Search for the cell housing the specified text and yield its (X, Y) center coordinate. 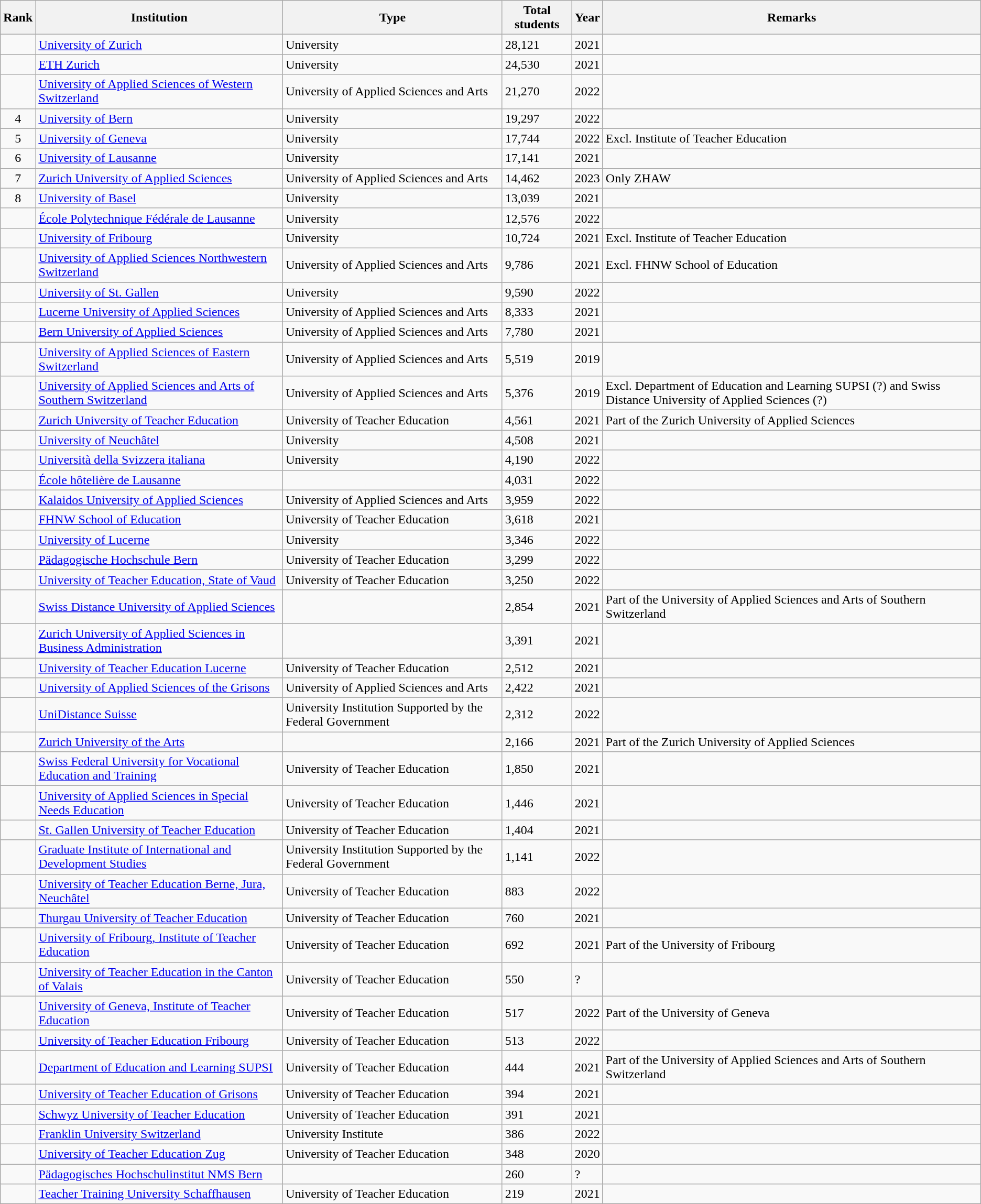
3,391 (537, 640)
5 (18, 138)
1,446 (537, 803)
9,590 (537, 292)
21,270 (537, 91)
13,039 (537, 198)
University of Geneva, Institute of Teacher Education (159, 1013)
Università della Svizzera italiana (159, 460)
883 (537, 891)
2,512 (537, 668)
2020 (587, 1154)
École Polytechnique Fédérale de Lausanne (159, 218)
Zurich University of Teacher Education (159, 420)
3,346 (537, 540)
Year (587, 18)
7,780 (537, 332)
7 (18, 178)
University of Geneva (159, 138)
Zurich University of the Arts (159, 742)
University of Zurich (159, 45)
3,299 (537, 560)
10,724 (537, 238)
University of Applied Sciences of the Grisons (159, 688)
Pädagogische Hochschule Bern (159, 560)
692 (537, 945)
Excl. Department of Education and Learning SUPSI (?) and Swiss Distance University of Applied Sciences (?) (791, 393)
24,530 (537, 64)
760 (537, 918)
St. Gallen University of Teacher Education (159, 830)
1,404 (537, 830)
University of Applied Sciences in Special Needs Education (159, 803)
University of Applied Sciences Northwestern Switzerland (159, 265)
4 (18, 118)
Kalaidos University of Applied Sciences (159, 500)
17,744 (537, 138)
University of Teacher Education of Grisons (159, 1094)
University of Applied Sciences of Western Switzerland (159, 91)
3,959 (537, 500)
550 (537, 979)
University of Basel (159, 198)
Franklin University Switzerland (159, 1134)
386 (537, 1134)
2,422 (537, 688)
Remarks (791, 18)
Swiss Distance University of Applied Sciences (159, 607)
2023 (587, 178)
513 (537, 1040)
University of Bern (159, 118)
Excl. FHNW School of Education (791, 265)
Swiss Federal University for Vocational Education and Training (159, 769)
Lucerne University of Applied Sciences (159, 312)
260 (537, 1174)
University of Teacher Education Fribourg (159, 1040)
Rank (18, 18)
Type (393, 18)
University of Teacher Education, State of Vaud (159, 579)
4,561 (537, 420)
University of Neuchâtel (159, 440)
1,850 (537, 769)
Part of the University of Fribourg (791, 945)
Bern University of Applied Sciences (159, 332)
5,519 (537, 359)
19,297 (537, 118)
University of Lausanne (159, 158)
348 (537, 1154)
University of Lucerne (159, 540)
University Institute (393, 1134)
Teacher Training University Schaffhausen (159, 1194)
University of Fribourg, Institute of Teacher Education (159, 945)
Institution (159, 18)
Part of the University of Geneva (791, 1013)
2,854 (537, 607)
University of Teacher Education Zug (159, 1154)
University of Teacher Education Lucerne (159, 668)
University of St. Gallen (159, 292)
5,376 (537, 393)
Only ZHAW (791, 178)
University of Teacher Education in the Canton of Valais (159, 979)
Department of Education and Learning SUPSI (159, 1067)
Schwyz University of Teacher Education (159, 1114)
University of Applied Sciences of Eastern Switzerland (159, 359)
12,576 (537, 218)
Zurich University of Applied Sciences in Business Administration (159, 640)
UniDistance Suisse (159, 715)
1,141 (537, 857)
FHNW School of Education (159, 520)
28,121 (537, 45)
Thurgau University of Teacher Education (159, 918)
14,462 (537, 178)
3,250 (537, 579)
2,312 (537, 715)
University of Applied Sciences and Arts of Southern Switzerland (159, 393)
8 (18, 198)
Zurich University of Applied Sciences (159, 178)
4,508 (537, 440)
517 (537, 1013)
Total students (537, 18)
444 (537, 1067)
394 (537, 1094)
Graduate Institute of International and Development Studies (159, 857)
4,031 (537, 480)
University of Fribourg (159, 238)
University of Teacher Education Berne, Jura, Neuchâtel (159, 891)
6 (18, 158)
ETH Zurich (159, 64)
17,141 (537, 158)
4,190 (537, 460)
391 (537, 1114)
8,333 (537, 312)
Pädagogisches Hochschulinstitut NMS Bern (159, 1174)
9,786 (537, 265)
219 (537, 1194)
3,618 (537, 520)
2,166 (537, 742)
École hôtelière de Lausanne (159, 480)
